Output the (X, Y) coordinate of the center of the cell containing the given text.  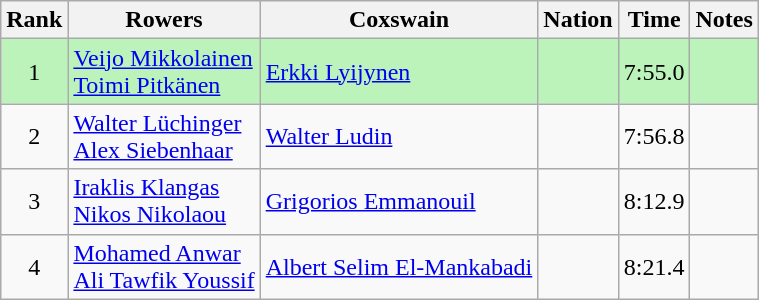
8:21.4 (654, 266)
Erkki Lyijynen (399, 72)
Coxswain (399, 20)
Veijo MikkolainenToimi Pitkänen (164, 72)
3 (34, 202)
Mohamed AnwarAli Tawfik Youssif (164, 266)
2 (34, 136)
Time (654, 20)
Iraklis KlangasNikos Nikolaou (164, 202)
Albert Selim El-Mankabadi (399, 266)
Grigorios Emmanouil (399, 202)
Walter LüchingerAlex Siebenhaar (164, 136)
7:55.0 (654, 72)
Notes (724, 20)
Rowers (164, 20)
Nation (578, 20)
8:12.9 (654, 202)
1 (34, 72)
Walter Ludin (399, 136)
4 (34, 266)
Rank (34, 20)
7:56.8 (654, 136)
